Return the [x, y] coordinate for the center point of the cell that contains the specified text.  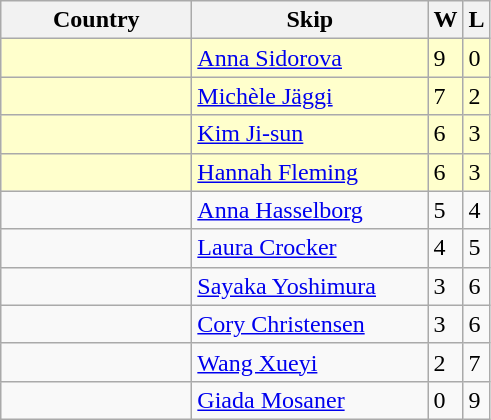
Laura Crocker [310, 248]
Skip [310, 20]
Country [96, 20]
Kim Ji-sun [310, 134]
L [476, 20]
W [446, 20]
Sayaka Yoshimura [310, 286]
Cory Christensen [310, 324]
Michèle Jäggi [310, 96]
Anna Sidorova [310, 58]
Anna Hasselborg [310, 210]
Hannah Fleming [310, 172]
Giada Mosaner [310, 400]
Wang Xueyi [310, 362]
